Return [X, Y] of the center of cell containing provided text 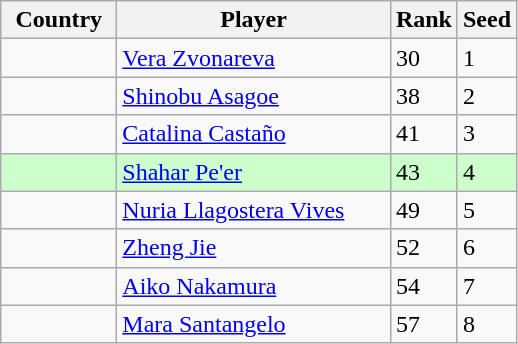
Nuria Llagostera Vives [254, 210]
7 [486, 286]
5 [486, 210]
3 [486, 134]
57 [424, 324]
52 [424, 248]
Player [254, 20]
4 [486, 172]
Shinobu Asagoe [254, 96]
Aiko Nakamura [254, 286]
Zheng Jie [254, 248]
8 [486, 324]
Shahar Pe'er [254, 172]
38 [424, 96]
Seed [486, 20]
Mara Santangelo [254, 324]
Vera Zvonareva [254, 58]
2 [486, 96]
1 [486, 58]
30 [424, 58]
43 [424, 172]
49 [424, 210]
Rank [424, 20]
54 [424, 286]
Country [59, 20]
41 [424, 134]
6 [486, 248]
Catalina Castaño [254, 134]
